Detect which cell encompasses the target text, then output its (X, Y) center coordinate. 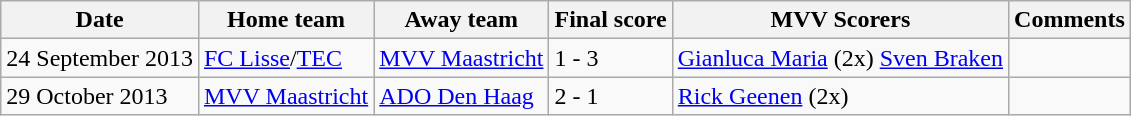
Final score (610, 20)
1 - 3 (610, 58)
Comments (1070, 20)
24 September 2013 (100, 58)
Home team (286, 20)
ADO Den Haag (462, 96)
Away team (462, 20)
2 - 1 (610, 96)
Rick Geenen (2x) (840, 96)
FC Lisse/TEC (286, 58)
29 October 2013 (100, 96)
Date (100, 20)
Gianluca Maria (2x) Sven Braken (840, 58)
MVV Scorers (840, 20)
